Determine the (X, Y) coordinate at the center of the cell enclosing the given text.  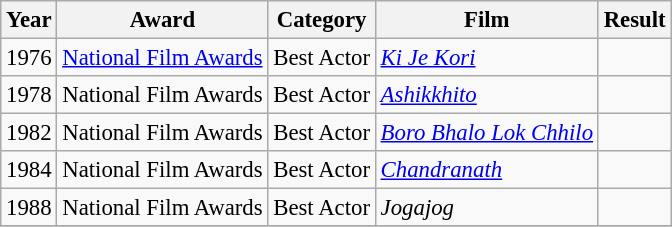
Award (162, 20)
Ashikkhito (486, 95)
Jogajog (486, 208)
Result (634, 20)
1978 (29, 95)
1988 (29, 208)
1976 (29, 58)
Film (486, 20)
1982 (29, 133)
Year (29, 20)
Category (322, 20)
1984 (29, 170)
Boro Bhalo Lok Chhilo (486, 133)
Ki Je Kori (486, 58)
Chandranath (486, 170)
